Return the [X, Y] coordinate for the center point of the cell that contains the specified text.  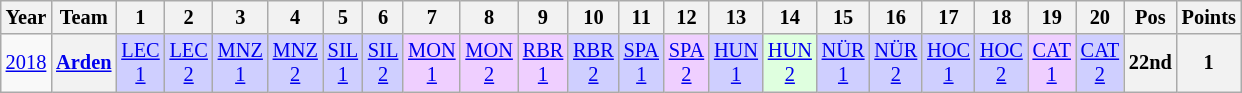
NÜR1 [844, 63]
2 [189, 17]
10 [593, 17]
SIL2 [383, 63]
NÜR2 [896, 63]
MNZ1 [240, 63]
12 [686, 17]
MNZ2 [296, 63]
Team [84, 17]
LEC2 [189, 63]
19 [1052, 17]
18 [1002, 17]
22nd [1150, 63]
5 [343, 17]
4 [296, 17]
SPA1 [642, 63]
SPA2 [686, 63]
SIL1 [343, 63]
LEC1 [140, 63]
2018 [26, 63]
11 [642, 17]
HUN1 [736, 63]
6 [383, 17]
13 [736, 17]
Pos [1150, 17]
3 [240, 17]
HOC2 [1002, 63]
9 [543, 17]
MON2 [488, 63]
15 [844, 17]
CAT1 [1052, 63]
16 [896, 17]
MON1 [432, 63]
HUN2 [790, 63]
Points [1209, 17]
Year [26, 17]
20 [1100, 17]
Arden [84, 63]
7 [432, 17]
RBR2 [593, 63]
CAT2 [1100, 63]
HOC1 [948, 63]
17 [948, 17]
14 [790, 17]
RBR1 [543, 63]
8 [488, 17]
